Output the [x, y] coordinate of the center of the cell containing the given text.  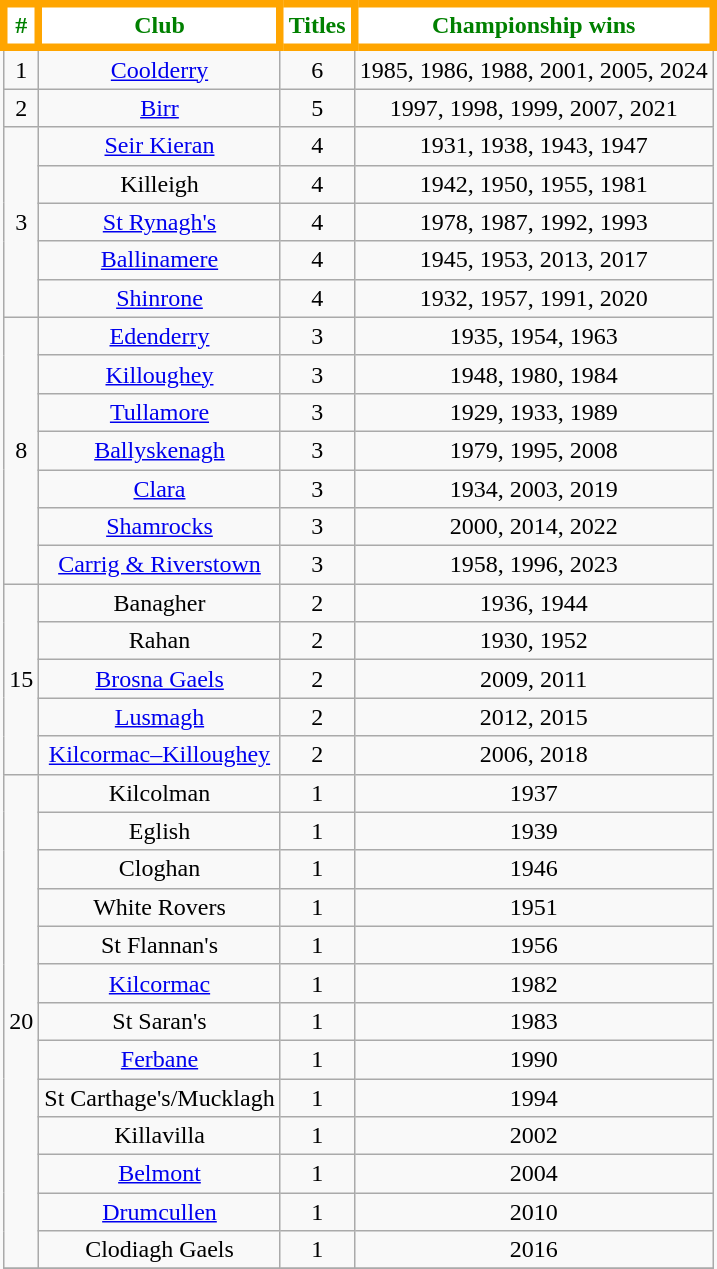
Shinrone [160, 298]
Cloghan [160, 869]
1946 [534, 869]
Clodiagh Gaels [160, 1250]
Eglish [160, 831]
1937 [534, 793]
St Flannan's [160, 945]
Birr [160, 108]
Kilcormac–Killoughey [160, 755]
1979, 1995, 2008 [534, 450]
Ferbane [160, 1059]
1935, 1954, 1963 [534, 336]
1932, 1957, 1991, 2020 [534, 298]
White Rovers [160, 907]
6 [317, 68]
15 [22, 679]
1934, 2003, 2019 [534, 489]
Belmont [160, 1174]
St Saran's [160, 1021]
1942, 1950, 1955, 1981 [534, 184]
1982 [534, 983]
Ballyskenagh [160, 450]
1978, 1987, 1992, 1993 [534, 222]
Seir Kieran [160, 146]
Kilcolman [160, 793]
Tullamore [160, 412]
2006, 2018 [534, 755]
1983 [534, 1021]
Club [160, 26]
1936, 1944 [534, 603]
Shamrocks [160, 527]
2010 [534, 1212]
1951 [534, 907]
1931, 1938, 1943, 1947 [534, 146]
Rahan [160, 641]
2012, 2015 [534, 717]
1956 [534, 945]
St Carthage's/Mucklagh [160, 1097]
1994 [534, 1097]
Lusmagh [160, 717]
Edenderry [160, 336]
Killoughey [160, 374]
Killavilla [160, 1136]
Killeigh [160, 184]
1929, 1933, 1989 [534, 412]
1990 [534, 1059]
2009, 2011 [534, 679]
8 [22, 450]
Clara [160, 489]
1939 [534, 831]
2002 [534, 1136]
5 [317, 108]
Drumcullen [160, 1212]
1948, 1980, 1984 [534, 374]
Brosna Gaels [160, 679]
Banagher [160, 603]
Coolderry [160, 68]
Kilcormac [160, 983]
St Rynagh's [160, 222]
2004 [534, 1174]
1930, 1952 [534, 641]
Titles [317, 26]
2016 [534, 1250]
# [22, 26]
1997, 1998, 1999, 2007, 2021 [534, 108]
1945, 1953, 2013, 2017 [534, 260]
Carrig & Riverstown [160, 565]
20 [22, 1022]
Ballinamere [160, 260]
1985, 1986, 1988, 2001, 2005, 2024 [534, 68]
1958, 1996, 2023 [534, 565]
Championship wins [534, 26]
2000, 2014, 2022 [534, 527]
